Determine the (x, y) coordinate at the center of the cell enclosing the given text.  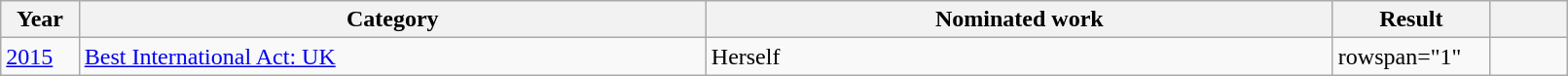
Category (392, 19)
Nominated work (1019, 19)
2015 (40, 57)
Best International Act: UK (392, 57)
Herself (1019, 57)
rowspan="1" (1411, 57)
Result (1411, 19)
Year (40, 19)
